Scan for the cell matching the given text and deliver its (X, Y) coordinate at center. 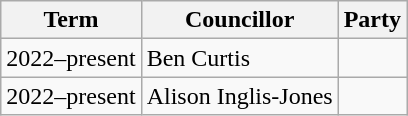
Ben Curtis (240, 58)
Term (71, 20)
Alison Inglis-Jones (240, 96)
Councillor (240, 20)
Party (372, 20)
